Identify which cell holds the provided text, then report its (X, Y) central coordinate. 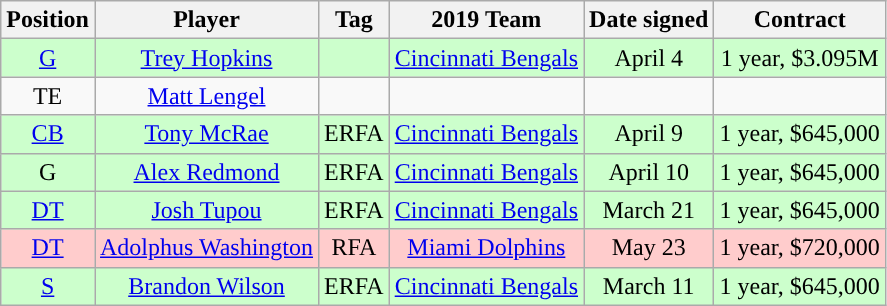
Tony McRae (206, 134)
Player (206, 20)
1 year, $3.095M (800, 58)
April 10 (649, 172)
March 11 (649, 286)
Tag (354, 20)
Brandon Wilson (206, 286)
RFA (354, 248)
CB (48, 134)
May 23 (649, 248)
Position (48, 20)
2019 Team (486, 20)
Date signed (649, 20)
Josh Tupou (206, 210)
April 9 (649, 134)
TE (48, 96)
S (48, 286)
Trey Hopkins (206, 58)
Miami Dolphins (486, 248)
April 4 (649, 58)
Matt Lengel (206, 96)
Contract (800, 20)
Adolphus Washington (206, 248)
1 year, $720,000 (800, 248)
March 21 (649, 210)
Alex Redmond (206, 172)
